For the text-containing cell, return its midpoint in (X, Y) coordinate format. 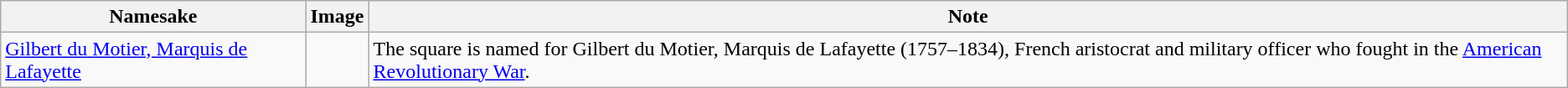
Image (337, 17)
Gilbert du Motier, Marquis de Lafayette (153, 60)
Namesake (153, 17)
Note (968, 17)
